Locate the cell with the specified text and output its (X, Y) center coordinate. 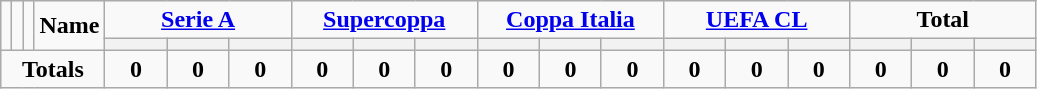
Totals (53, 69)
Name (70, 26)
Total (943, 20)
UEFA CL (757, 20)
Coppa Italia (570, 20)
Supercoppa (384, 20)
Serie A (198, 20)
